Return (X, Y) of the center of cell containing provided text 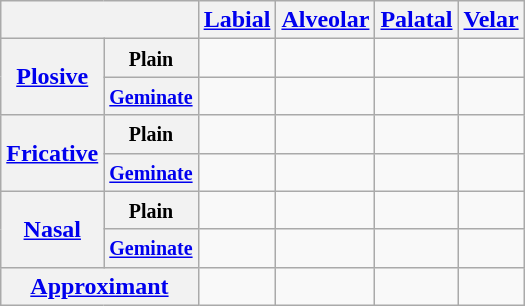
Alveolar (326, 20)
Approximant (100, 286)
Velar (491, 20)
Fricative (52, 153)
Palatal (416, 20)
Plosive (52, 77)
Labial (237, 20)
Nasal (52, 229)
